From the cell containing the given text, extract its center point as [x, y] coordinate. 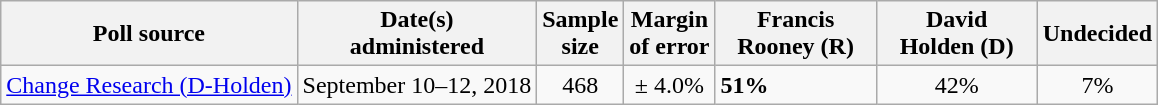
Samplesize [580, 34]
Marginof error [670, 34]
42% [956, 85]
DavidHolden (D) [956, 34]
468 [580, 85]
51% [796, 85]
Date(s)administered [417, 34]
September 10–12, 2018 [417, 85]
FrancisRooney (R) [796, 34]
7% [1097, 85]
Poll source [149, 34]
± 4.0% [670, 85]
Change Research (D-Holden) [149, 85]
Undecided [1097, 34]
